Determine the (X, Y) coordinate at the center of the cell enclosing the given text.  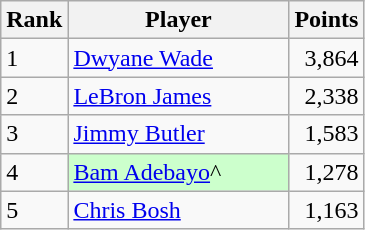
2,338 (326, 96)
1,163 (326, 210)
3 (34, 134)
Bam Adebayo^ (178, 172)
5 (34, 210)
1,278 (326, 172)
3,864 (326, 58)
1 (34, 58)
Chris Bosh (178, 210)
LeBron James (178, 96)
2 (34, 96)
Dwyane Wade (178, 58)
Player (178, 20)
Rank (34, 20)
4 (34, 172)
Points (326, 20)
Jimmy Butler (178, 134)
1,583 (326, 134)
